Return (x, y) of the center of cell containing provided text 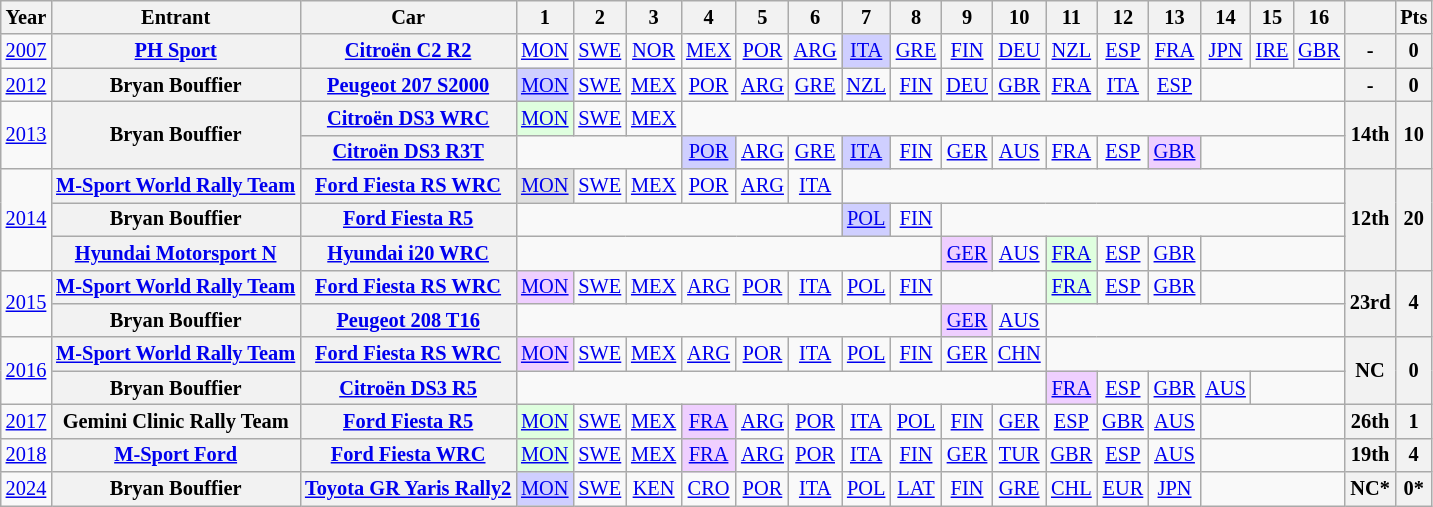
Peugeot 208 T16 (408, 320)
26th (1370, 421)
11 (1072, 17)
2018 (26, 455)
PH Sport (176, 51)
LAT (916, 489)
Toyota GR Yaris Rally2 (408, 489)
Ford Fiesta WRC (408, 455)
Year (26, 17)
Citroën DS3 R5 (408, 388)
9 (967, 17)
NC* (1370, 489)
Entrant (176, 17)
TUR (1020, 455)
CHL (1072, 489)
8 (916, 17)
14th (1370, 134)
2014 (26, 220)
KEN (654, 489)
23rd (1370, 304)
Citroën DS3 R3T (408, 152)
0* (1414, 489)
IRE (1272, 51)
CRO (708, 489)
5 (762, 17)
6 (816, 17)
NC (1370, 370)
2012 (26, 85)
Gemini Clinic Rally Team (176, 421)
Peugeot 207 S2000 (408, 85)
2024 (26, 489)
CHN (1020, 354)
3 (654, 17)
7 (866, 17)
20 (1414, 220)
Hyundai i20 WRC (408, 253)
Car (408, 17)
13 (1175, 17)
16 (1319, 17)
14 (1225, 17)
2013 (26, 134)
Hyundai Motorsport N (176, 253)
2016 (26, 370)
EUR (1123, 489)
NOR (654, 51)
12th (1370, 220)
2015 (26, 304)
12 (1123, 17)
2017 (26, 421)
2 (600, 17)
Pts (1414, 17)
Citroën DS3 WRC (408, 118)
2007 (26, 51)
19th (1370, 455)
15 (1272, 17)
Citroën C2 R2 (408, 51)
M-Sport Ford (176, 455)
